Scan for the cell matching the given text and deliver its [X, Y] coordinate at center. 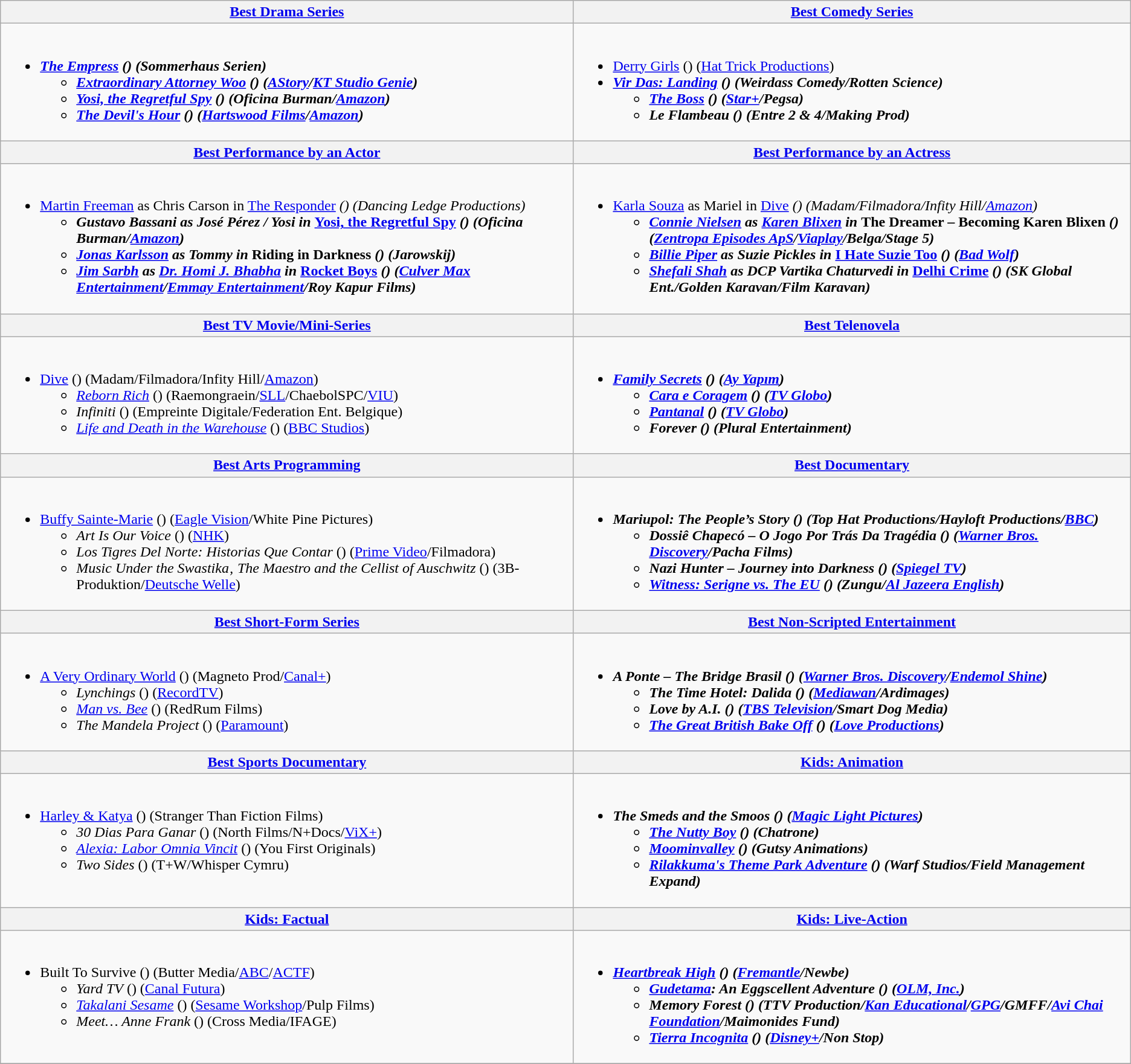
Best Arts Programming [287, 465]
Kids: Animation [852, 762]
Best Performance by an Actor [287, 152]
Family Secrets () (Ay Yapım)Cara e Coragem () (TV Globo)Pantanal () (TV Globo)Forever () (Plural Entertainment) [852, 395]
Best Drama Series [287, 12]
Best Sports Documentary [287, 762]
Best Performance by an Actress [852, 152]
Kids: Live-Action [852, 919]
Best Documentary [852, 465]
Kids: Factual [287, 919]
Best Non-Scripted Entertainment [852, 622]
Best Telenovela [852, 325]
Best Comedy Series [852, 12]
Best Short-Form Series [287, 622]
A Very Ordinary World () (Magneto Prod/Canal+)Lynchings () (RecordTV)Man vs. Bee () (RedRum Films)The Mandela Project () (Paramount) [287, 692]
Best TV Movie/Mini-Series [287, 325]
